Locate the cell with the specified text and output its [X, Y] center coordinate. 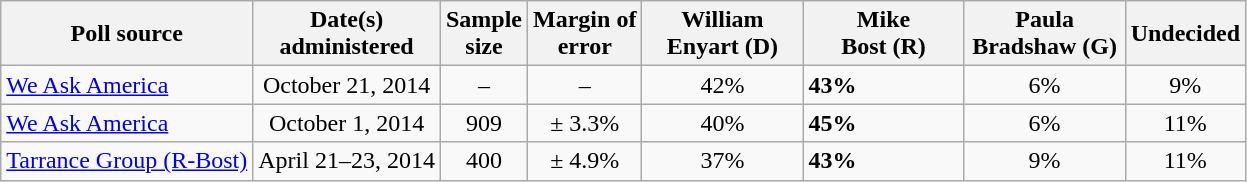
Poll source [127, 34]
April 21–23, 2014 [347, 161]
37% [722, 161]
Samplesize [484, 34]
Undecided [1185, 34]
909 [484, 123]
October 1, 2014 [347, 123]
45% [884, 123]
42% [722, 85]
400 [484, 161]
Date(s)administered [347, 34]
PaulaBradshaw (G) [1044, 34]
October 21, 2014 [347, 85]
WilliamEnyart (D) [722, 34]
MikeBost (R) [884, 34]
± 3.3% [585, 123]
40% [722, 123]
± 4.9% [585, 161]
Tarrance Group (R-Bost) [127, 161]
Margin oferror [585, 34]
